Locate the cell with the specified text and output its [X, Y] center coordinate. 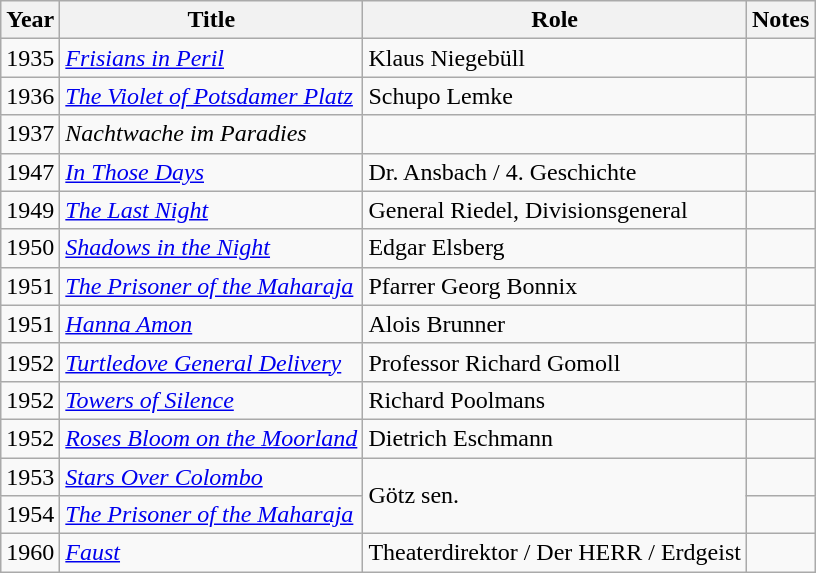
1950 [30, 248]
Schupo Lemke [555, 96]
The Violet of Potsdamer Platz [212, 96]
1935 [30, 58]
Theaterdirektor / Der HERR / Erdgeist [555, 553]
1947 [30, 172]
Dr. Ansbach / 4. Geschichte [555, 172]
Shadows in the Night [212, 248]
Götz sen. [555, 496]
Hanna Amon [212, 324]
Stars Over Colombo [212, 477]
Faust [212, 553]
Year [30, 20]
Dietrich Eschmann [555, 438]
Richard Poolmans [555, 400]
Professor Richard Gomoll [555, 362]
Role [555, 20]
1960 [30, 553]
Edgar Elsberg [555, 248]
Nachtwache im Paradies [212, 134]
Roses Bloom on the Moorland [212, 438]
Alois Brunner [555, 324]
Title [212, 20]
1936 [30, 96]
General Riedel, Divisionsgeneral [555, 210]
Klaus Niegebüll [555, 58]
Turtledove General Delivery [212, 362]
1953 [30, 477]
1954 [30, 515]
Pfarrer Georg Bonnix [555, 286]
Frisians in Peril [212, 58]
1937 [30, 134]
Notes [780, 20]
The Last Night [212, 210]
Towers of Silence [212, 400]
1949 [30, 210]
In Those Days [212, 172]
